Extract the [X, Y] coordinate from the center of the cell holding the provided text.  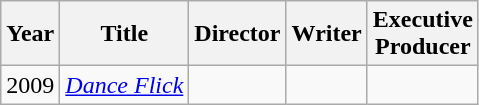
Title [124, 34]
Writer [326, 34]
Dance Flick [124, 85]
2009 [30, 85]
Director [238, 34]
Year [30, 34]
ExecutiveProducer [422, 34]
